Search for the cell housing the specified text and yield its [X, Y] center coordinate. 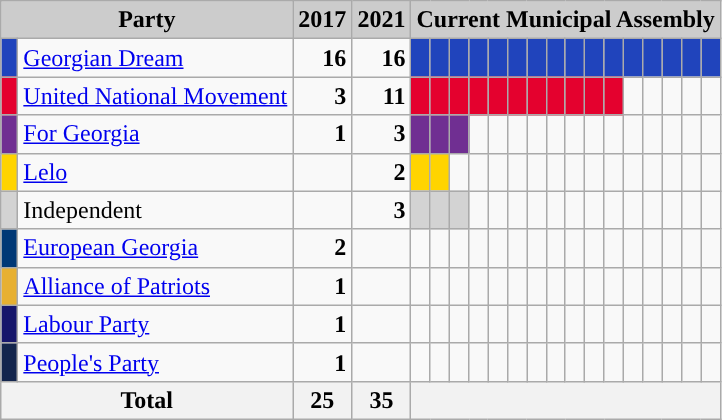
25 [322, 400]
11 [382, 96]
Alliance of Patriots [156, 286]
2021 [382, 20]
People's Party [156, 362]
Georgian Dream [156, 58]
United National Movement [156, 96]
Independent [156, 210]
Lelo [156, 172]
Labour Party [156, 324]
Party [147, 20]
2017 [322, 20]
For Georgia [156, 134]
European Georgia [156, 248]
35 [382, 400]
Current Municipal Assembly [566, 20]
Total [147, 400]
